Search for the cell housing the specified text and yield its (X, Y) center coordinate. 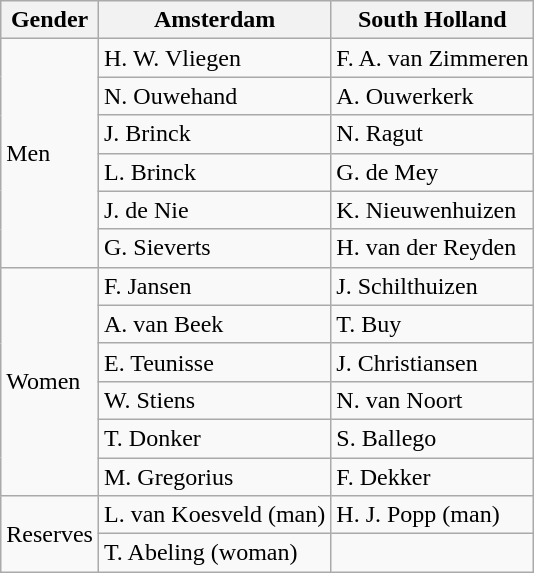
Women (50, 381)
Amsterdam (214, 20)
W. Stiens (214, 400)
J. Schilthuizen (432, 286)
L. Brinck (214, 172)
T. Donker (214, 438)
J. Brinck (214, 134)
G. Sieverts (214, 248)
S. Ballego (432, 438)
G. de Mey (432, 172)
H. J. Popp (man) (432, 515)
Gender (50, 20)
A. Ouwerkerk (432, 96)
F. A. van Zimmeren (432, 58)
F. Jansen (214, 286)
N. Ouwehand (214, 96)
J. Christiansen (432, 362)
F. Dekker (432, 477)
T. Abeling (woman) (214, 553)
A. van Beek (214, 324)
L. van Koesveld (man) (214, 515)
E. Teunisse (214, 362)
N. Ragut (432, 134)
South Holland (432, 20)
M. Gregorius (214, 477)
K. Nieuwenhuizen (432, 210)
T. Buy (432, 324)
Men (50, 153)
Reserves (50, 534)
J. de Nie (214, 210)
H. van der Reyden (432, 248)
H. W. Vliegen (214, 58)
N. van Noort (432, 400)
